Determine the (x, y) coordinate at the center of the cell enclosing the given text.  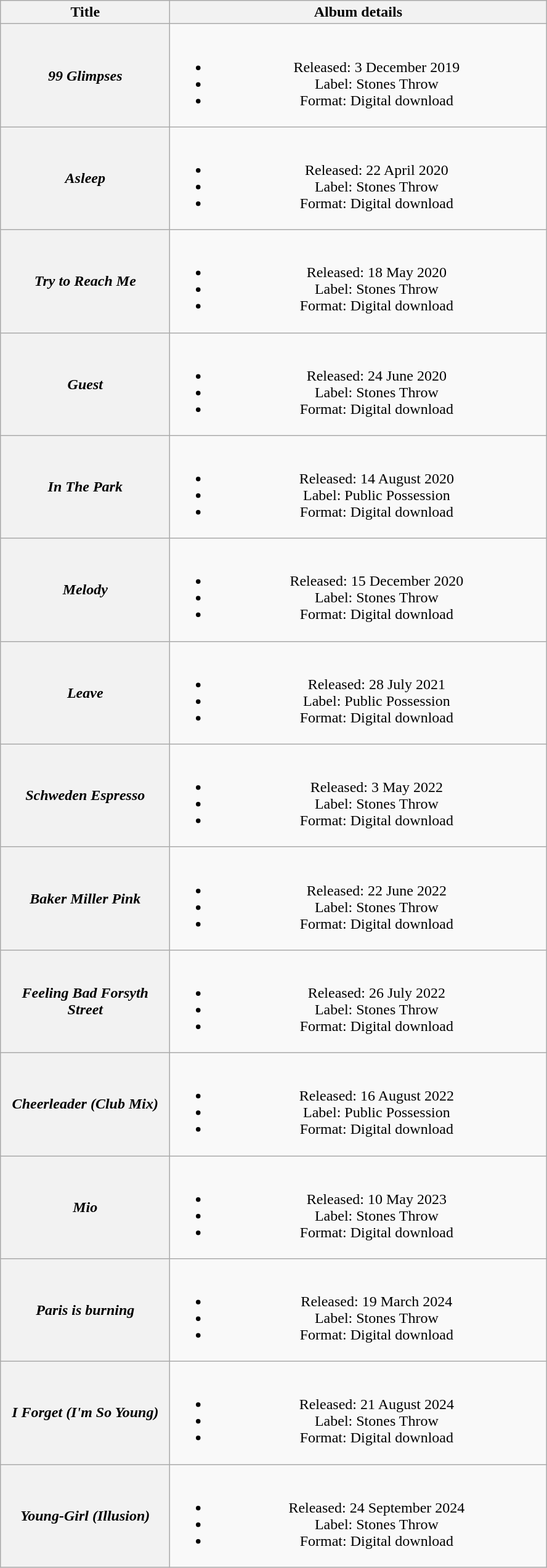
Released: 3 May 2022Label: Stones ThrowFormat: Digital download (359, 796)
Young-Girl (Illusion) (85, 1516)
99 Glimpses (85, 75)
Asleep (85, 179)
Released: 22 June 2022Label: Stones ThrowFormat: Digital download (359, 898)
Released: 24 June 2020Label: Stones ThrowFormat: Digital download (359, 384)
Released: 21 August 2024Label: Stones ThrowFormat: Digital download (359, 1413)
Released: 15 December 2020Label: Stones ThrowFormat: Digital download (359, 590)
Leave (85, 692)
Paris is burning (85, 1311)
Released: 18 May 2020Label: Stones ThrowFormat: Digital download (359, 281)
Released: 3 December 2019Label: Stones ThrowFormat: Digital download (359, 75)
Title (85, 12)
Guest (85, 384)
Schweden Espresso (85, 796)
Mio (85, 1207)
Cheerleader (Club Mix) (85, 1104)
I Forget (I'm So Young) (85, 1413)
Melody (85, 590)
Feeling Bad Forsyth Street (85, 1001)
Try to Reach Me (85, 281)
Album details (359, 12)
Released: 28 July 2021Label: Public PossessionFormat: Digital download (359, 692)
Released: 26 July 2022Label: Stones ThrowFormat: Digital download (359, 1001)
Released: 22 April 2020Label: Stones ThrowFormat: Digital download (359, 179)
Released: 16 August 2022Label: Public PossessionFormat: Digital download (359, 1104)
In The Park (85, 487)
Released: 19 March 2024Label: Stones ThrowFormat: Digital download (359, 1311)
Released: 24 September 2024Label: Stones ThrowFormat: Digital download (359, 1516)
Released: 14 August 2020Label: Public PossessionFormat: Digital download (359, 487)
Released: 10 May 2023Label: Stones ThrowFormat: Digital download (359, 1207)
Baker Miller Pink (85, 898)
